Detect which cell encompasses the target text, then output its (x, y) center coordinate. 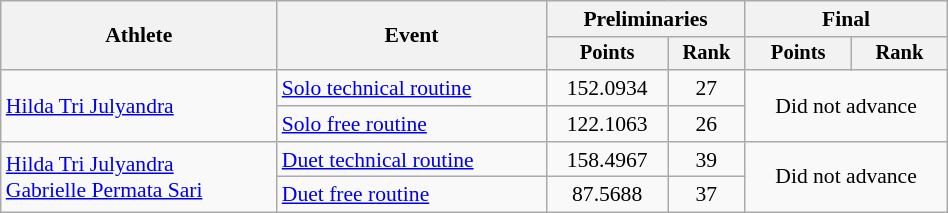
Event (412, 36)
Solo free routine (412, 124)
Duet free routine (412, 195)
Preliminaries (645, 19)
37 (706, 195)
158.4967 (607, 160)
Final (846, 19)
87.5688 (607, 195)
Hilda Tri JulyandraGabrielle Permata Sari (139, 178)
122.1063 (607, 124)
Athlete (139, 36)
27 (706, 88)
26 (706, 124)
Duet technical routine (412, 160)
152.0934 (607, 88)
Solo technical routine (412, 88)
Hilda Tri Julyandra (139, 106)
39 (706, 160)
